Extract the [X, Y] coordinate from the center of the cell holding the provided text.  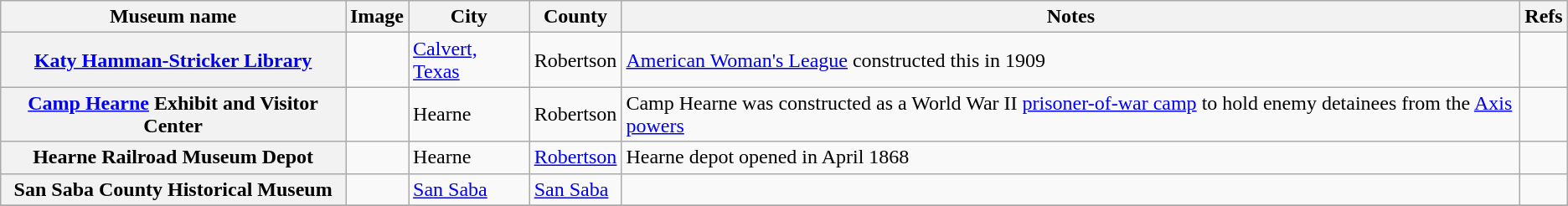
Calvert, Texas [469, 60]
Camp Hearne was constructed as a World War II prisoner-of-war camp to hold enemy detainees from the Axis powers [1070, 114]
Katy Hamman-Stricker Library [173, 60]
Hearne Railroad Museum Depot [173, 157]
Camp Hearne Exhibit and Visitor Center [173, 114]
San Saba County Historical Museum [173, 189]
Image [377, 17]
County [575, 17]
Notes [1070, 17]
American Woman's League constructed this in 1909 [1070, 60]
Refs [1544, 17]
Museum name [173, 17]
Hearne depot opened in April 1868 [1070, 157]
City [469, 17]
